Search for the cell housing the specified text and yield its [X, Y] center coordinate. 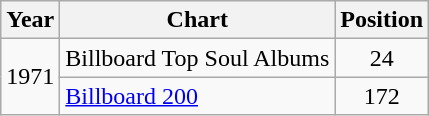
Billboard 200 [198, 96]
Billboard Top Soul Albums [198, 58]
1971 [30, 77]
172 [382, 96]
Chart [198, 20]
24 [382, 58]
Position [382, 20]
Year [30, 20]
